Extract the [x, y] coordinate from the center of the cell holding the provided text.  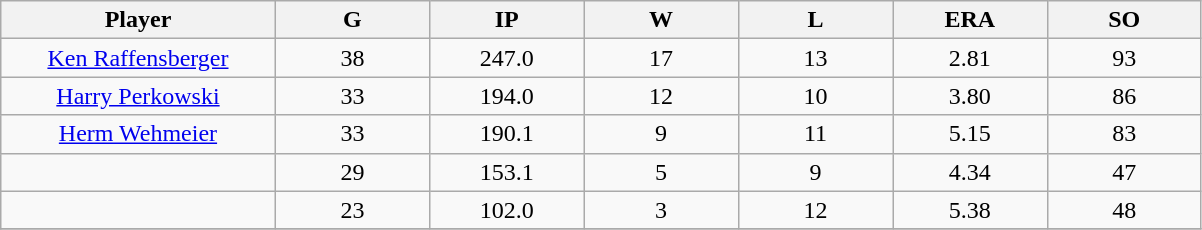
11 [815, 134]
93 [1124, 58]
86 [1124, 96]
102.0 [507, 210]
17 [661, 58]
Player [138, 20]
83 [1124, 134]
190.1 [507, 134]
194.0 [507, 96]
G [352, 20]
SO [1124, 20]
3 [661, 210]
ERA [970, 20]
47 [1124, 172]
5 [661, 172]
Ken Raffensberger [138, 58]
5.38 [970, 210]
38 [352, 58]
247.0 [507, 58]
10 [815, 96]
3.80 [970, 96]
2.81 [970, 58]
13 [815, 58]
48 [1124, 210]
23 [352, 210]
IP [507, 20]
W [661, 20]
4.34 [970, 172]
29 [352, 172]
Herm Wehmeier [138, 134]
Harry Perkowski [138, 96]
5.15 [970, 134]
L [815, 20]
153.1 [507, 172]
